Identify which cell holds the provided text, then report its [X, Y] central coordinate. 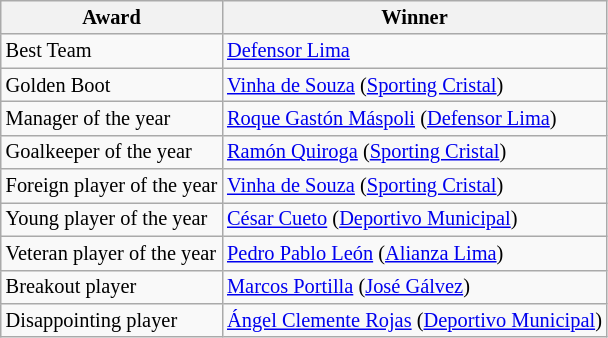
Breakout player [112, 287]
Ramón Quiroga (Sporting Cristal) [414, 152]
Golden Boot [112, 85]
Marcos Portilla (José Gálvez) [414, 287]
Ángel Clemente Rojas (Deportivo Municipal) [414, 320]
Manager of the year [112, 118]
Disappointing player [112, 320]
Pedro Pablo León (Alianza Lima) [414, 253]
Goalkeeper of the year [112, 152]
Defensor Lima [414, 51]
Roque Gastón Máspoli (Defensor Lima) [414, 118]
Best Team [112, 51]
César Cueto (Deportivo Municipal) [414, 219]
Foreign player of the year [112, 186]
Winner [414, 17]
Veteran player of the year [112, 253]
Young player of the year [112, 219]
Award [112, 17]
